Locate the cell with the specified text and output its [x, y] center coordinate. 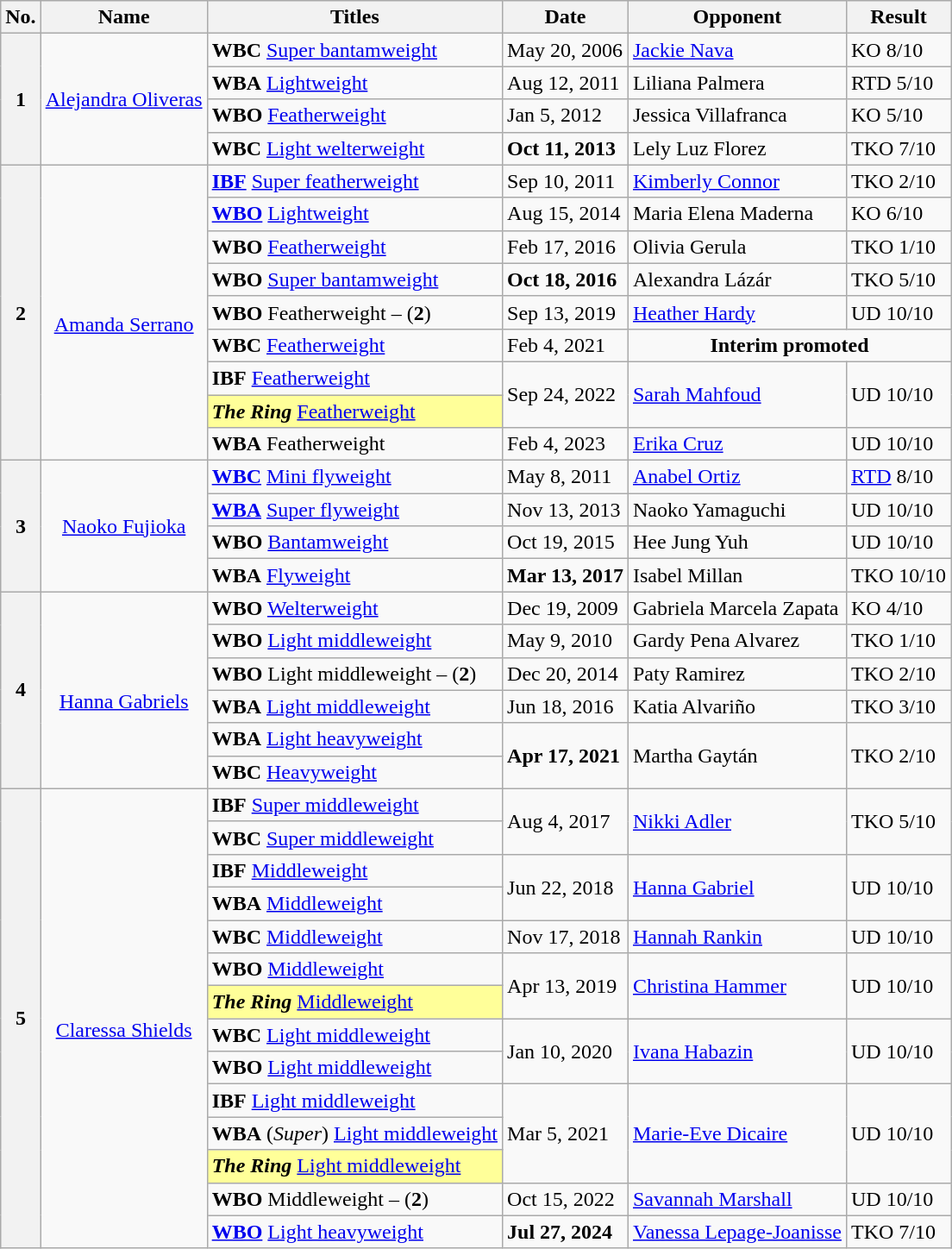
RTD 8/10 [899, 477]
May 20, 2006 [566, 50]
WBO Super bantamweight [354, 279]
KO 6/10 [899, 214]
May 9, 2010 [566, 641]
Heather Hardy [736, 312]
Martha Gaytán [736, 756]
WBA Light middleweight [354, 706]
Apr 13, 2019 [566, 986]
WBO Welterweight [354, 608]
Anabel Ortiz [736, 477]
WBC Super middleweight [354, 838]
WBO Light middleweight – (2) [354, 674]
KO 5/10 [899, 116]
Claressa Shields [124, 1018]
Kimberly Connor [736, 181]
Opponent [736, 17]
WBA Light heavyweight [354, 739]
Apr 17, 2021 [566, 756]
Oct 18, 2016 [566, 279]
Hee Jung Yuh [736, 543]
Nikki Adler [736, 821]
Alejandra Oliveras [124, 99]
WBC Mini flyweight [354, 477]
Dec 19, 2009 [566, 608]
The Ring Middleweight [354, 1002]
Aug 12, 2011 [566, 83]
Mar 13, 2017 [566, 575]
TKO 10/10 [899, 575]
Jessica Villafranca [736, 116]
Titles [354, 17]
WBC Middleweight [354, 936]
Interim promoted [789, 345]
Dec 20, 2014 [566, 674]
Aug 4, 2017 [566, 821]
2 [21, 312]
Marie-Eve Dicaire [736, 1133]
Sep 24, 2022 [566, 394]
Erika Cruz [736, 444]
Jun 18, 2016 [566, 706]
No. [21, 17]
Jun 22, 2018 [566, 887]
WBA Featherweight [354, 444]
WBA Middleweight [354, 903]
WBC Light middleweight [354, 1035]
Oct 19, 2015 [566, 543]
Feb 4, 2023 [566, 444]
Jan 10, 2020 [566, 1051]
IBF Light middleweight [354, 1101]
Savannah Marshall [736, 1199]
Gardy Pena Alvarez [736, 641]
1 [21, 99]
3 [21, 526]
Sarah Mahfoud [736, 394]
Name [124, 17]
Isabel Millan [736, 575]
Result [899, 17]
WBC Super bantamweight [354, 50]
The Ring Light middleweight [354, 1166]
WBA Super flyweight [354, 510]
Oct 11, 2013 [566, 148]
Oct 15, 2022 [566, 1199]
Aug 15, 2014 [566, 214]
Naoko Yamaguchi [736, 510]
KO 4/10 [899, 608]
Liliana Palmera [736, 83]
WBO Middleweight [354, 970]
RTD 5/10 [899, 83]
WBO Featherweight – (2) [354, 312]
Jul 27, 2024 [566, 1232]
Amanda Serrano [124, 312]
WBO Lightweight [354, 214]
WBA (Super) Light middleweight [354, 1133]
WBA Flyweight [354, 575]
Paty Ramirez [736, 674]
WBO Light heavyweight [354, 1232]
Feb 17, 2016 [566, 247]
Hannah Rankin [736, 936]
May 8, 2011 [566, 477]
IBF Super featherweight [354, 181]
Olivia Gerula [736, 247]
IBF Middleweight [354, 870]
Ivana Habazin [736, 1051]
Nov 17, 2018 [566, 936]
Jackie Nava [736, 50]
5 [21, 1018]
WBA Lightweight [354, 83]
IBF Featherweight [354, 378]
Maria Elena Maderna [736, 214]
Naoko Fujioka [124, 526]
4 [21, 690]
Vanessa Lepage-Joanisse [736, 1232]
Gabriela Marcela Zapata [736, 608]
WBO Middleweight – (2) [354, 1199]
Sep 13, 2019 [566, 312]
Sep 10, 2011 [566, 181]
Alexandra Lázár [736, 279]
IBF Super middleweight [354, 805]
WBC Heavyweight [354, 772]
Date [566, 17]
Nov 13, 2013 [566, 510]
Christina Hammer [736, 986]
Katia Alvariño [736, 706]
Hanna Gabriel [736, 887]
WBC Light welterweight [354, 148]
WBO Bantamweight [354, 543]
Lely Luz Florez [736, 148]
KO 8/10 [899, 50]
WBC Featherweight [354, 345]
Jan 5, 2012 [566, 116]
Hanna Gabriels [124, 690]
TKO 3/10 [899, 706]
Feb 4, 2021 [566, 345]
Mar 5, 2021 [566, 1133]
The Ring Featherweight [354, 411]
